From the cell containing the given text, extract its center point as (x, y) coordinate. 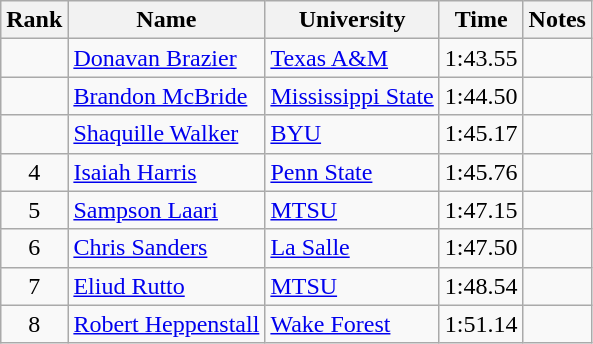
Name (166, 20)
Wake Forest (352, 324)
BYU (352, 134)
1:45.17 (481, 134)
Robert Heppenstall (166, 324)
1:43.55 (481, 58)
1:51.14 (481, 324)
1:47.15 (481, 210)
7 (34, 286)
4 (34, 172)
1:48.54 (481, 286)
1:47.50 (481, 248)
Isaiah Harris (166, 172)
Rank (34, 20)
1:45.76 (481, 172)
University (352, 20)
1:44.50 (481, 96)
Penn State (352, 172)
Texas A&M (352, 58)
Eliud Rutto (166, 286)
Mississippi State (352, 96)
Chris Sanders (166, 248)
6 (34, 248)
La Salle (352, 248)
8 (34, 324)
Notes (557, 20)
5 (34, 210)
Time (481, 20)
Brandon McBride (166, 96)
Shaquille Walker (166, 134)
Sampson Laari (166, 210)
Donavan Brazier (166, 58)
